Determine the (x, y) coordinate at the center of the cell enclosing the given text.  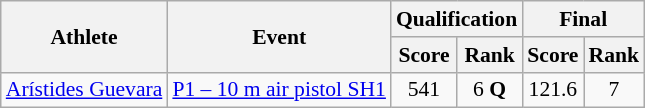
7 (614, 90)
Qualification (456, 19)
541 (424, 90)
Final (583, 19)
Arístides Guevara (84, 90)
Athlete (84, 36)
P1 – 10 m air pistol SH1 (279, 90)
Event (279, 36)
6 Q (490, 90)
121.6 (552, 90)
